Extract the (x, y) coordinate from the center of the cell holding the provided text.  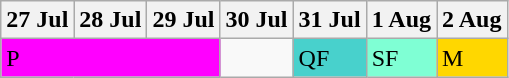
P (110, 58)
27 Jul (38, 20)
M (472, 58)
30 Jul (256, 20)
2 Aug (472, 20)
1 Aug (401, 20)
28 Jul (110, 20)
SF (401, 58)
31 Jul (330, 20)
QF (330, 58)
29 Jul (184, 20)
